Return the (x, y) coordinate for the center point of the cell that contains the specified text.  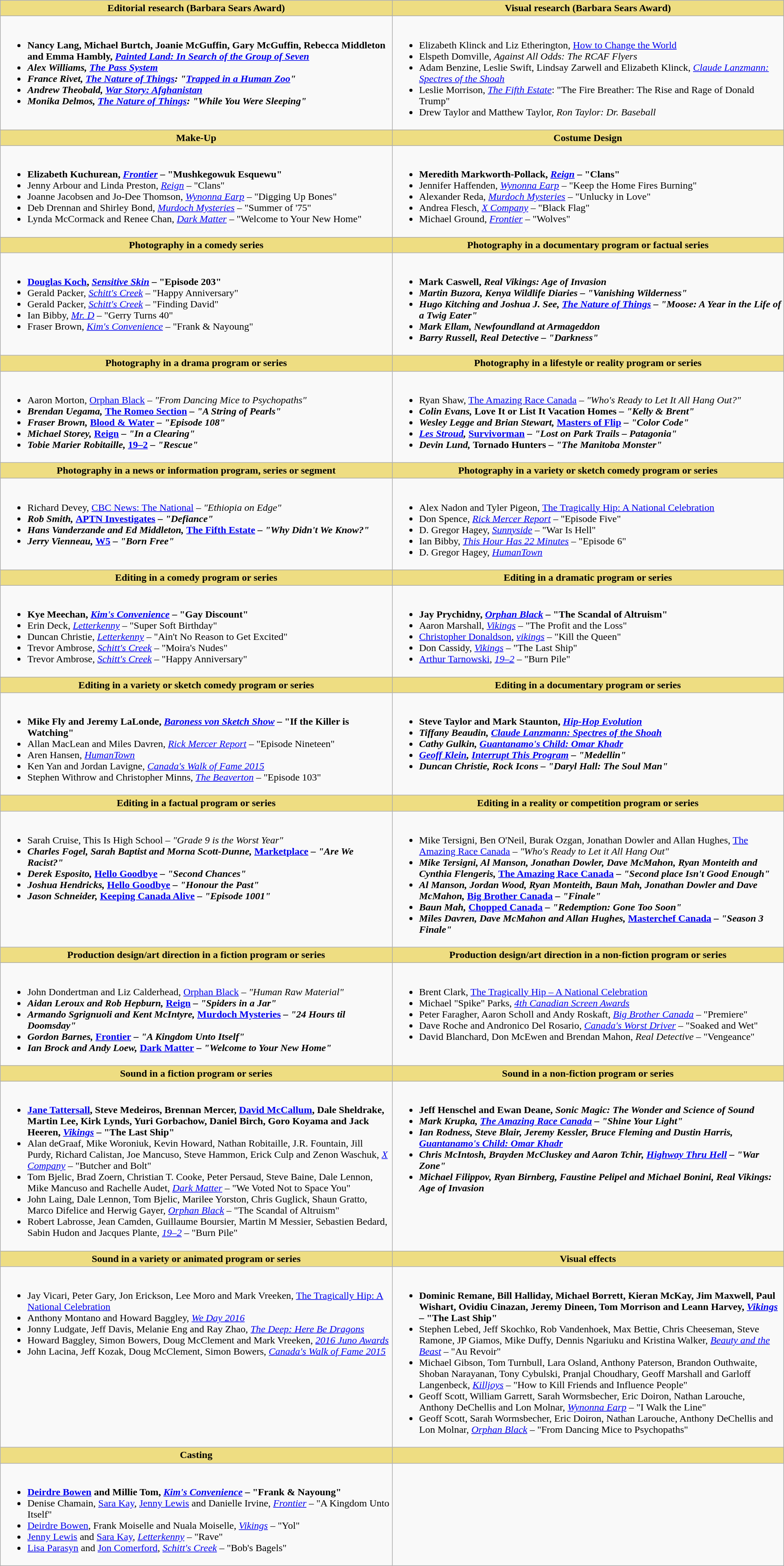
Visual effects (588, 1259)
Editing in a comedy program or series (196, 577)
Photography in a comedy series (196, 245)
Visual research (Barbara Sears Award) (588, 8)
Editing in a variety or sketch comedy program or series (196, 685)
Photography in a news or information program, series or segment (196, 470)
Editing in a documentary program or series (588, 685)
Photography in a variety or sketch comedy program or series (588, 470)
Photography in a documentary program or factual series (588, 245)
Sound in a variety or animated program or series (196, 1259)
Casting (196, 1455)
Costume Design (588, 138)
Production design/art direction in a non-fiction program or series (588, 955)
Make-Up (196, 138)
Photography in a drama program or series (196, 363)
Sound in a fiction program or series (196, 1073)
Editing in a dramatic program or series (588, 577)
Editing in a factual program or series (196, 803)
Production design/art direction in a fiction program or series (196, 955)
Photography in a lifestyle or reality program or series (588, 363)
Editing in a reality or competition program or series (588, 803)
Sound in a non-fiction program or series (588, 1073)
Editorial research (Barbara Sears Award) (196, 8)
